Search for the cell housing the specified text and yield its (X, Y) center coordinate. 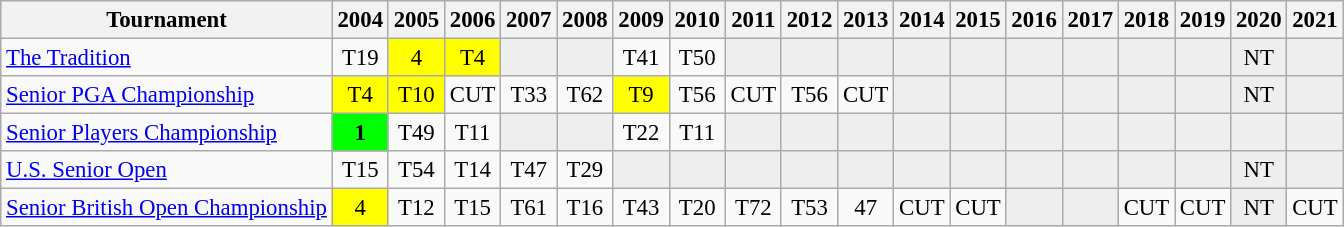
2017 (1090, 20)
2014 (922, 20)
The Tradition (166, 58)
T50 (697, 58)
47 (866, 208)
T33 (529, 95)
2012 (809, 20)
T14 (472, 170)
2020 (1259, 20)
T29 (585, 170)
T47 (529, 170)
U.S. Senior Open (166, 170)
T12 (416, 208)
2004 (360, 20)
T43 (641, 208)
2018 (1146, 20)
T9 (641, 95)
2009 (641, 20)
2008 (585, 20)
2007 (529, 20)
T54 (416, 170)
T72 (753, 208)
2005 (416, 20)
T49 (416, 133)
2013 (866, 20)
T41 (641, 58)
T22 (641, 133)
2021 (1315, 20)
2019 (1203, 20)
2015 (978, 20)
Senior PGA Championship (166, 95)
Tournament (166, 20)
Senior British Open Championship (166, 208)
2006 (472, 20)
2016 (1034, 20)
2011 (753, 20)
T16 (585, 208)
2010 (697, 20)
T53 (809, 208)
T61 (529, 208)
T62 (585, 95)
1 (360, 133)
Senior Players Championship (166, 133)
T10 (416, 95)
T20 (697, 208)
T19 (360, 58)
